Find where the given text appears and provide that cell's center as (X, Y) coordinate. 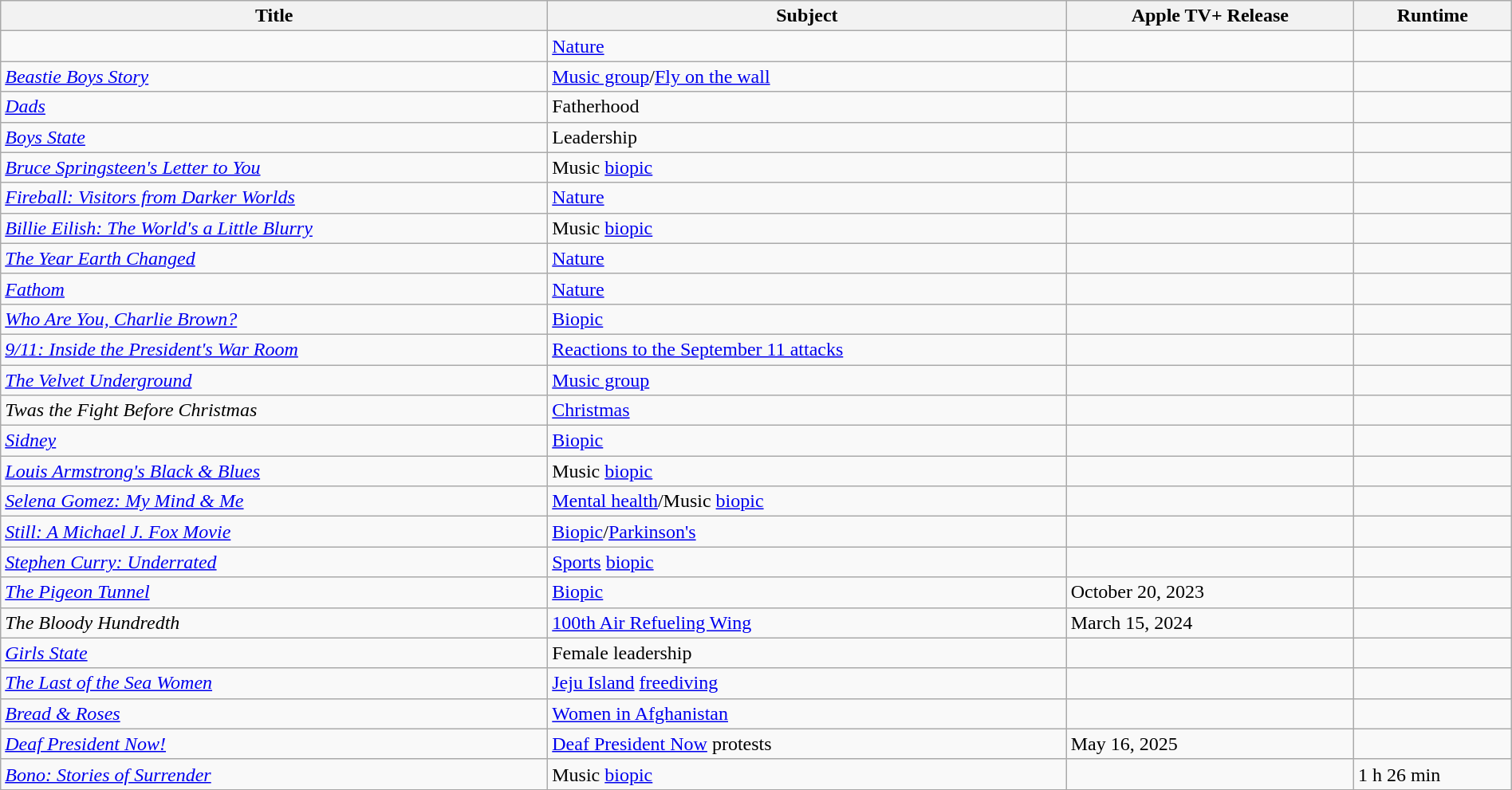
Bread & Roses (274, 713)
The Last of the Sea Women (274, 683)
Mental health/Music biopic (807, 501)
Fathom (274, 289)
Music group (807, 380)
Leadership (807, 137)
Billie Eilish: The World's a Little Blurry (274, 228)
Who Are You, Charlie Brown? (274, 319)
Subject (807, 16)
Dads (274, 107)
Still: A Michael J. Fox Movie (274, 532)
Female leadership (807, 653)
Twas the Fight Before Christmas (274, 411)
Louis Armstrong's Black & Blues (274, 471)
Bruce Springsteen's Letter to You (274, 167)
March 15, 2024 (1210, 623)
May 16, 2025 (1210, 744)
Runtime (1432, 16)
9/11: Inside the President's War Room (274, 349)
Music group/Fly on the wall (807, 77)
Deaf President Now protests (807, 744)
1 h 26 min (1432, 774)
Girls State (274, 653)
Beastie Boys Story (274, 77)
Apple TV+ Release (1210, 16)
October 20, 2023 (1210, 592)
Bono: Stories of Surrender (274, 774)
Women in Afghanistan (807, 713)
Biopic/Parkinson's (807, 532)
100th Air Refueling Wing (807, 623)
Reactions to the September 11 attacks (807, 349)
Fatherhood (807, 107)
Christmas (807, 411)
Fireball: Visitors from Darker Worlds (274, 198)
Boys State (274, 137)
Sidney (274, 441)
Jeju Island freediving (807, 683)
Selena Gomez: My Mind & Me (274, 501)
The Bloody Hundredth (274, 623)
The Year Earth Changed (274, 258)
Title (274, 16)
The Pigeon Tunnel (274, 592)
Deaf President Now! (274, 744)
The Velvet Underground (274, 380)
Stephen Curry: Underrated (274, 562)
Sports biopic (807, 562)
